Detect which cell encompasses the target text, then output its [X, Y] center coordinate. 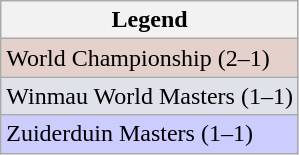
World Championship (2–1) [150, 58]
Zuiderduin Masters (1–1) [150, 134]
Winmau World Masters (1–1) [150, 96]
Legend [150, 20]
